Capture the cell that displays the provided text and extract its [x, y] central coordinate. 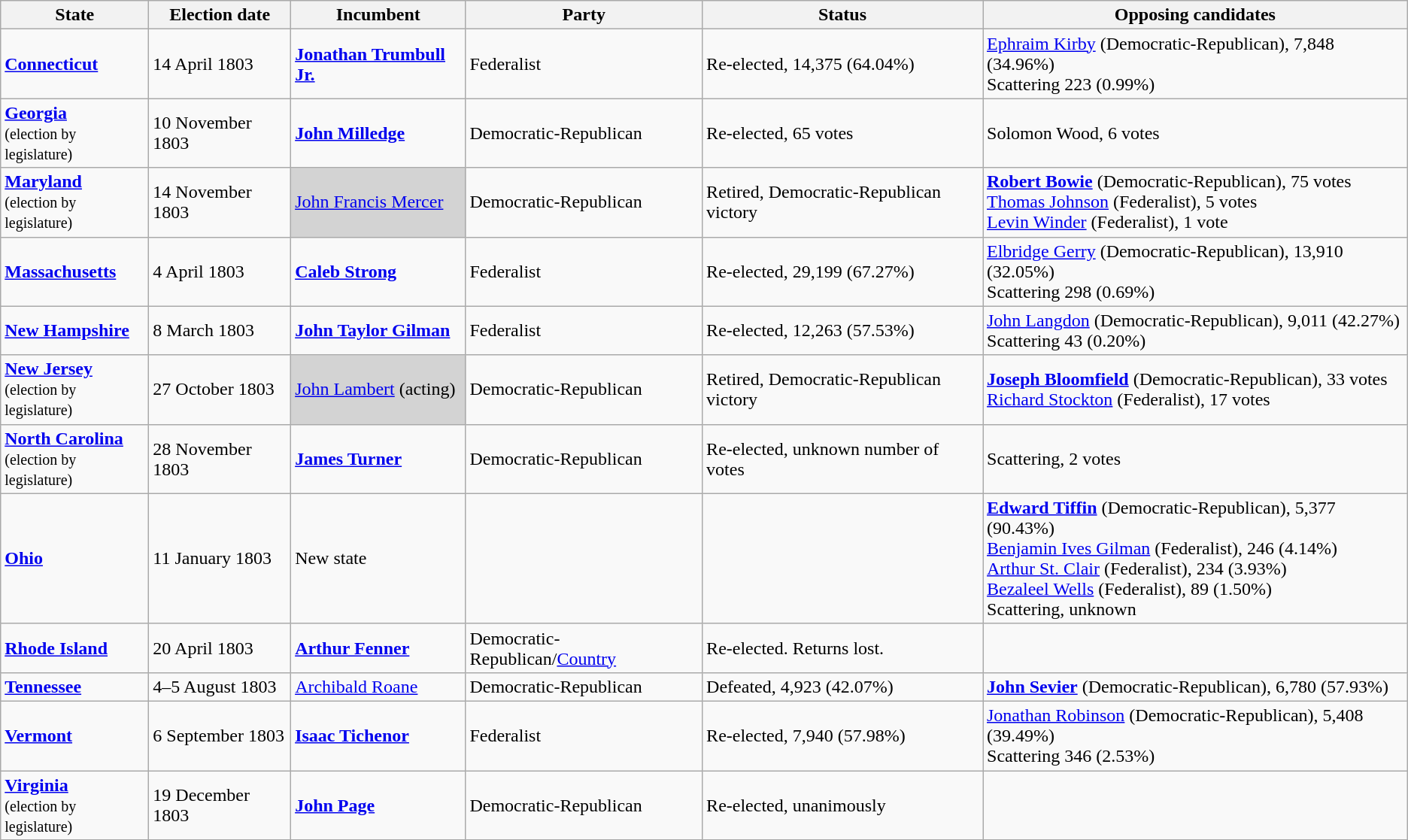
Isaac Tichenor [378, 735]
Jonathan Trumbull Jr. [378, 64]
Georgia(election by legislature) [75, 133]
Caleb Strong [378, 271]
John Milledge [378, 133]
Rhode Island [75, 648]
14 April 1803 [220, 64]
Robert Bowie (Democratic-Republican), 75 votesThomas Johnson (Federalist), 5 votesLevin Winder (Federalist), 1 vote [1194, 202]
Re-elected, unknown number of votes [842, 459]
Arthur Fenner [378, 648]
Massachusetts [75, 271]
Ephraim Kirby (Democratic-Republican), 7,848 (34.96%)Scattering 223 (0.99%) [1194, 64]
Scattering, 2 votes [1194, 459]
Re-elected, 65 votes [842, 133]
State [75, 15]
Democratic-Republican/Country [584, 648]
Connecticut [75, 64]
Defeated, 4,923 (42.07%) [842, 687]
Re-elected, unanimously [842, 805]
John Langdon (Democratic-Republican), 9,011 (42.27%)Scattering 43 (0.20%) [1194, 331]
Joseph Bloomfield (Democratic-Republican), 33 votesRichard Stockton (Federalist), 17 votes [1194, 390]
Opposing candidates [1194, 15]
Re-elected, 29,199 (67.27%) [842, 271]
8 March 1803 [220, 331]
Jonathan Robinson (Democratic-Republican), 5,408 (39.49%)Scattering 346 (2.53%) [1194, 735]
James Turner [378, 459]
20 April 1803 [220, 648]
Tennessee [75, 687]
John Page [378, 805]
27 October 1803 [220, 390]
Virginia(election by legislature) [75, 805]
11 January 1803 [220, 558]
Party [584, 15]
19 December 1803 [220, 805]
North Carolina(election by legislature) [75, 459]
6 September 1803 [220, 735]
New state [378, 558]
Re-elected, 14,375 (64.04%) [842, 64]
14 November 1803 [220, 202]
John Lambert (acting) [378, 390]
4–5 August 1803 [220, 687]
Archibald Roane [378, 687]
John Francis Mercer [378, 202]
Ohio [75, 558]
Re-elected. Returns lost. [842, 648]
Maryland(election by legislature) [75, 202]
Incumbent [378, 15]
Re-elected, 12,263 (57.53%) [842, 331]
New Hampshire [75, 331]
Elbridge Gerry (Democratic-Republican), 13,910 (32.05%)Scattering 298 (0.69%) [1194, 271]
Vermont [75, 735]
John Taylor Gilman [378, 331]
John Sevier (Democratic-Republican), 6,780 (57.93%) [1194, 687]
Re-elected, 7,940 (57.98%) [842, 735]
Election date [220, 15]
28 November 1803 [220, 459]
10 November 1803 [220, 133]
4 April 1803 [220, 271]
Status [842, 15]
New Jersey(election by legislature) [75, 390]
Solomon Wood, 6 votes [1194, 133]
